From the cell containing the given text, extract its center point as (X, Y) coordinate. 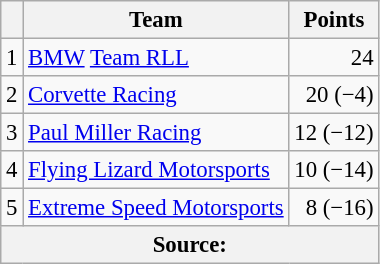
Source: (190, 245)
BMW Team RLL (156, 58)
4 (12, 170)
5 (12, 208)
2 (12, 95)
Points (334, 20)
Team (156, 20)
12 (−12) (334, 133)
24 (334, 58)
10 (−14) (334, 170)
Extreme Speed Motorsports (156, 208)
Paul Miller Racing (156, 133)
1 (12, 58)
8 (−16) (334, 208)
3 (12, 133)
Flying Lizard Motorsports (156, 170)
Corvette Racing (156, 95)
20 (−4) (334, 95)
